Extract the [X, Y] coordinate from the center of the cell holding the provided text.  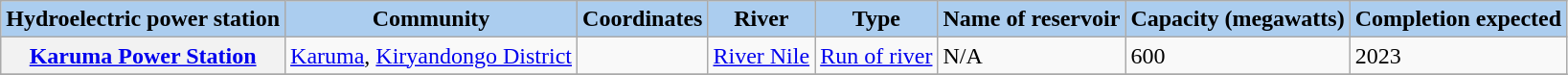
Type [876, 19]
2023 [1458, 56]
Community [431, 19]
Coordinates [643, 19]
River [761, 19]
Karuma, Kiryandongo District [431, 56]
Run of river [876, 56]
Capacity (megawatts) [1238, 19]
Hydroelectric power station [144, 19]
N/A [1032, 56]
600 [1238, 56]
Name of reservoir [1032, 19]
River Nile [761, 56]
Completion expected [1458, 19]
Karuma Power Station [144, 56]
